Return the (X, Y) coordinate for the center point of the cell that contains the specified text.  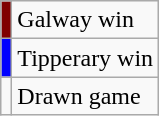
Drawn game (86, 96)
Galway win (86, 20)
Tipperary win (86, 58)
